Return the (x, y) coordinate for the center point of the cell that contains the specified text.  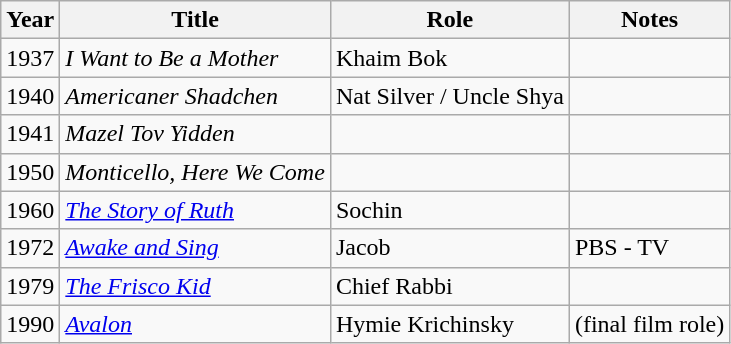
Hymie Krichinsky (450, 324)
Avalon (196, 324)
The Frisco Kid (196, 286)
Notes (649, 20)
1972 (30, 248)
PBS - TV (649, 248)
Role (450, 20)
1990 (30, 324)
1940 (30, 96)
Year (30, 20)
Mazel Tov Yidden (196, 134)
The Story of Ruth (196, 210)
I Want to Be a Mother (196, 58)
Chief Rabbi (450, 286)
Monticello, Here We Come (196, 172)
(final film role) (649, 324)
Title (196, 20)
1937 (30, 58)
Americaner Shadchen (196, 96)
Khaim Bok (450, 58)
Awake and Sing (196, 248)
1950 (30, 172)
1960 (30, 210)
1941 (30, 134)
1979 (30, 286)
Nat Silver / Uncle Shya (450, 96)
Sochin (450, 210)
Jacob (450, 248)
